Pinpoint the cell where the given text exists, returning its [X, Y] midpoint coordinate. 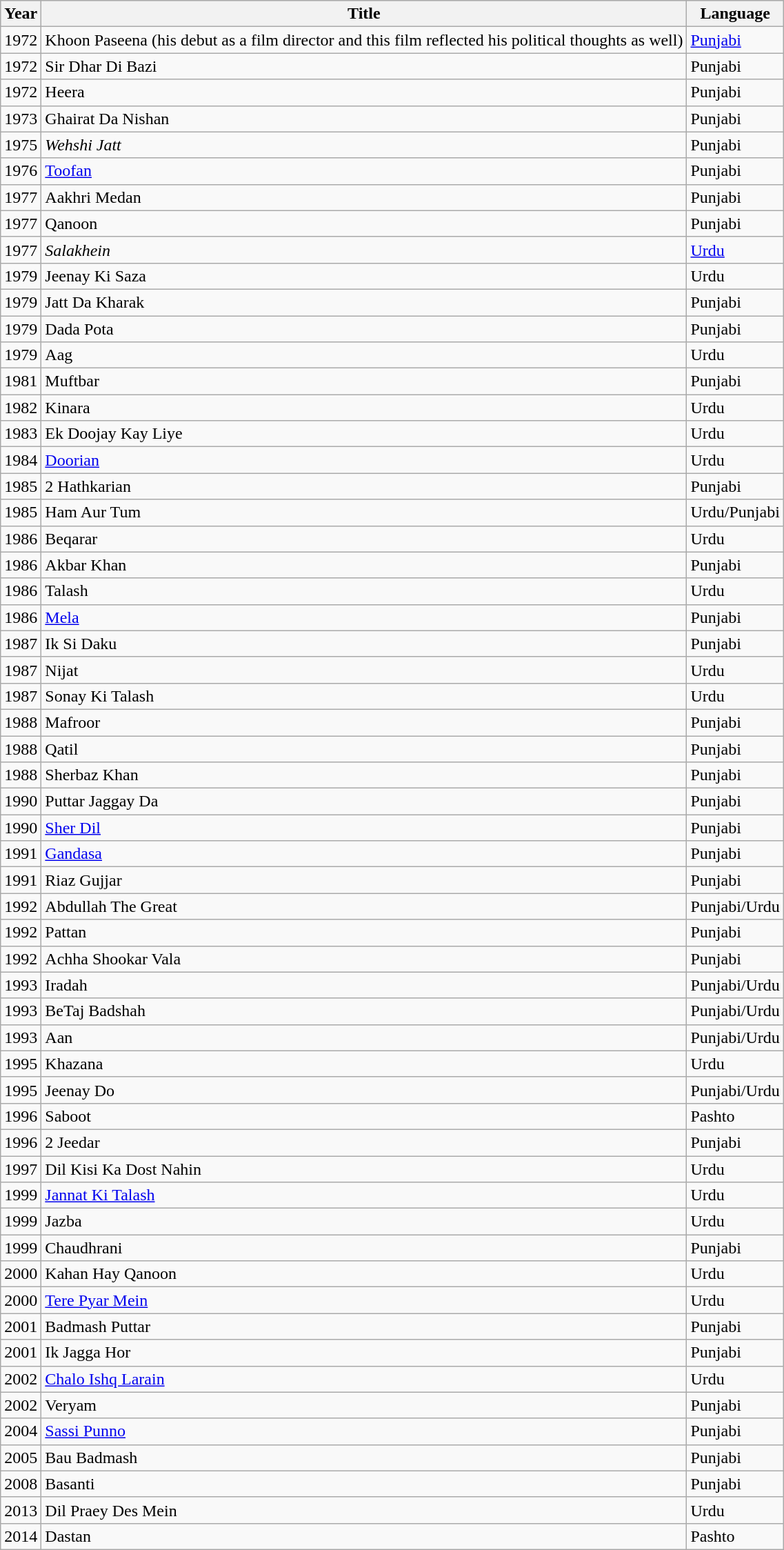
Urdu/Punjabi [735, 513]
Year [21, 14]
Sir Dhar Di Bazi [364, 66]
Badmash Puttar [364, 1327]
Abdullah The Great [364, 906]
Jeenay Ki Saza [364, 276]
Sonay Ki Talash [364, 696]
Aakhri Medan [364, 197]
BeTaj Badshah [364, 1011]
Toofan [364, 171]
Jatt Da Kharak [364, 302]
Doorian [364, 460]
Basanti [364, 1484]
2014 [21, 1536]
Saboot [364, 1116]
Veryam [364, 1405]
2005 [21, 1458]
Gandasa [364, 854]
Dil Praey Des Mein [364, 1510]
2 Hathkarian [364, 486]
Beqarar [364, 539]
Jannat Ki Talash [364, 1195]
Jazba [364, 1222]
Ik Jagga Hor [364, 1353]
Dil Kisi Ka Dost Nahin [364, 1169]
2004 [21, 1431]
1982 [21, 408]
1981 [21, 381]
2008 [21, 1484]
Aan [364, 1037]
Mela [364, 617]
Ham Aur Tum [364, 513]
1983 [21, 434]
Bau Badmash [364, 1458]
Nijat [364, 670]
Salakhein [364, 250]
1973 [21, 119]
Sher Dil [364, 828]
Wehshi Jatt [364, 145]
Qatil [364, 748]
Qanoon [364, 223]
Dada Pota [364, 329]
1976 [21, 171]
1997 [21, 1169]
2 Jeedar [364, 1142]
Tere Pyar Mein [364, 1300]
Dastan [364, 1536]
Kinara [364, 408]
1984 [21, 460]
Khoon Paseena (his debut as a film director and this film reflected his political thoughts as well) [364, 40]
Talash [364, 591]
1975 [21, 145]
Aag [364, 355]
Kahan Hay Qanoon [364, 1274]
Riaz Gujjar [364, 880]
Heera [364, 92]
2013 [21, 1510]
Achha Shookar Vala [364, 959]
Puttar Jaggay Da [364, 802]
Chalo Ishq Larain [364, 1379]
Language [735, 14]
Chaudhrani [364, 1248]
Muftbar [364, 381]
Ek Doojay Kay Liye [364, 434]
Pattan [364, 933]
Khazana [364, 1064]
Sassi Punno [364, 1431]
Sherbaz Khan [364, 775]
Title [364, 14]
Iradah [364, 985]
Jeenay Do [364, 1090]
Mafroor [364, 722]
Ik Si Daku [364, 644]
Akbar Khan [364, 565]
Ghairat Da Nishan [364, 119]
